Determine the (x, y) coordinate at the center of the cell enclosing the given text.  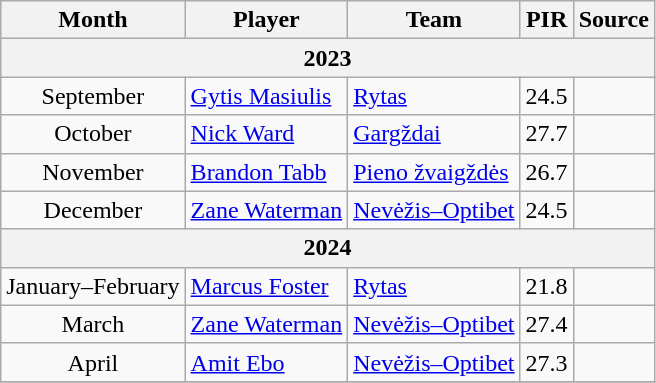
Team (434, 20)
26.7 (546, 172)
2024 (328, 248)
Marcus Foster (266, 286)
27.7 (546, 134)
2023 (328, 58)
Pieno žvaigždės (434, 172)
December (93, 210)
27.4 (546, 324)
Gytis Masiulis (266, 96)
Amit Ebo (266, 362)
PIR (546, 20)
Source (614, 20)
Month (93, 20)
April (93, 362)
Brandon Tabb (266, 172)
27.3 (546, 362)
September (93, 96)
January–February (93, 286)
November (93, 172)
Nick Ward (266, 134)
October (93, 134)
Gargždai (434, 134)
21.8 (546, 286)
Player (266, 20)
March (93, 324)
